Pinpoint the cell where the given text exists, returning its (X, Y) midpoint coordinate. 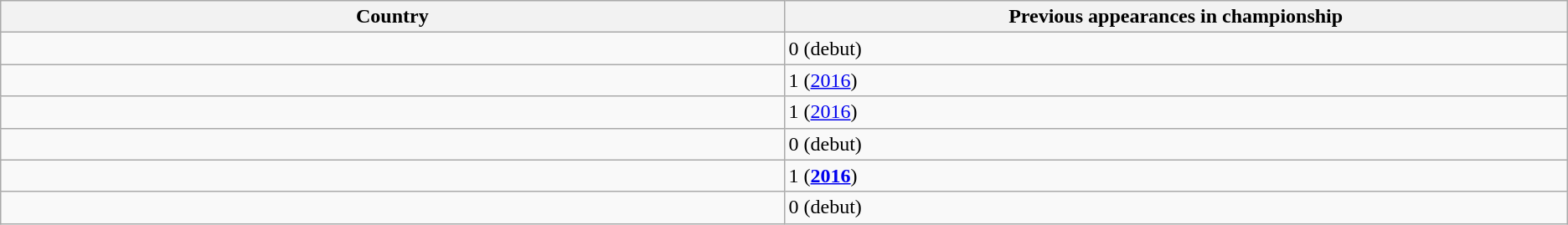
Previous appearances in championship (1176, 17)
Country (392, 17)
